Locate the cell with the specified text and output its [X, Y] center coordinate. 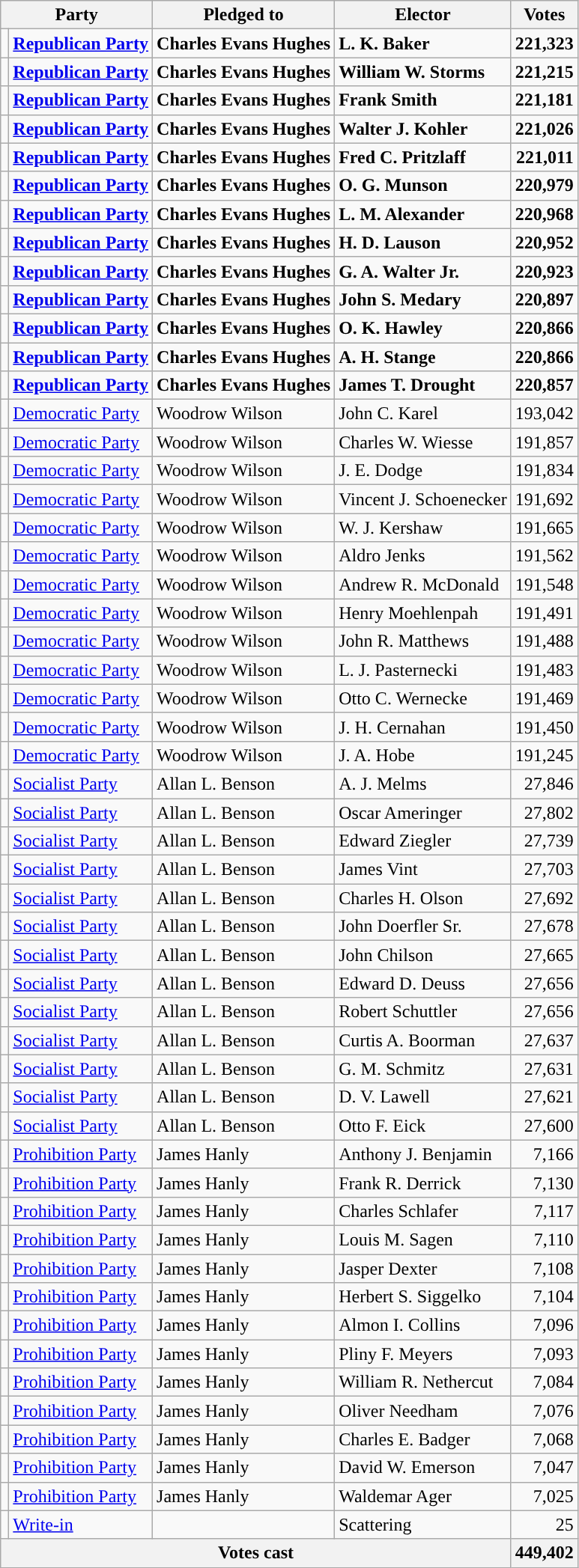
449,402 [544, 1553]
Frank Smith [423, 100]
191,692 [544, 499]
O. G. Munson [423, 186]
220,968 [544, 214]
L. J. Pasternecki [423, 670]
Write-in [81, 1525]
7,104 [544, 1297]
221,323 [544, 43]
220,952 [544, 242]
191,665 [544, 528]
220,979 [544, 186]
Almon I. Collins [423, 1326]
191,450 [544, 727]
Curtis A. Boorman [423, 1040]
H. D. Lauson [423, 242]
Jasper Dexter [423, 1269]
221,026 [544, 129]
Aldro Jenks [423, 556]
221,181 [544, 100]
Pliny F. Meyers [423, 1354]
27,678 [544, 927]
7,117 [544, 1211]
191,548 [544, 585]
Louis M. Sagen [423, 1239]
O. K. Hawley [423, 328]
D. V. Lawell [423, 1097]
J. A. Hobe [423, 755]
27,621 [544, 1097]
Edward D. Deuss [423, 983]
Walter J. Kohler [423, 129]
James T. Drought [423, 385]
Andrew R. McDonald [423, 585]
J. H. Cernahan [423, 727]
Party [76, 15]
7,096 [544, 1326]
7,108 [544, 1269]
Frank R. Derrick [423, 1183]
Votes cast [256, 1553]
7,084 [544, 1382]
27,631 [544, 1069]
James Vint [423, 870]
27,665 [544, 955]
Charles H. Olson [423, 898]
Charles W. Wiesse [423, 442]
7,076 [544, 1411]
William R. Nethercut [423, 1382]
John Doerfler Sr. [423, 927]
Robert Schuttler [423, 1012]
221,215 [544, 72]
Waldemar Ager [423, 1496]
Elector [423, 15]
Oliver Needham [423, 1411]
Vincent J. Schoenecker [423, 499]
7,025 [544, 1496]
Scattering [423, 1525]
7,093 [544, 1354]
L. K. Baker [423, 43]
221,011 [544, 157]
A. H. Stange [423, 357]
J. E. Dodge [423, 471]
193,042 [544, 414]
William W. Storms [423, 72]
Votes [544, 15]
7,110 [544, 1239]
L. M. Alexander [423, 214]
27,692 [544, 898]
7,130 [544, 1183]
7,047 [544, 1468]
Charles E. Badger [423, 1439]
Henry Moehlenpah [423, 613]
27,802 [544, 812]
Otto F. Eick [423, 1126]
Oscar Ameringer [423, 812]
191,562 [544, 556]
Charles Schlafer [423, 1211]
220,857 [544, 385]
Fred C. Pritzlaff [423, 157]
John S. Medary [423, 299]
David W. Emerson [423, 1468]
John C. Karel [423, 414]
Anthony J. Benjamin [423, 1154]
Otto C. Wernecke [423, 698]
191,245 [544, 755]
7,166 [544, 1154]
191,834 [544, 471]
Herbert S. Siggelko [423, 1297]
John Chilson [423, 955]
27,637 [544, 1040]
25 [544, 1525]
191,469 [544, 698]
27,600 [544, 1126]
27,703 [544, 870]
191,483 [544, 670]
Pledged to [244, 15]
Edward Ziegler [423, 841]
G. M. Schmitz [423, 1069]
220,923 [544, 271]
191,857 [544, 442]
7,068 [544, 1439]
191,488 [544, 641]
G. A. Walter Jr. [423, 271]
W. J. Kershaw [423, 528]
191,491 [544, 613]
John R. Matthews [423, 641]
220,897 [544, 299]
27,846 [544, 784]
A. J. Melms [423, 784]
27,739 [544, 841]
